Identify which cell holds the provided text, then report its [X, Y] central coordinate. 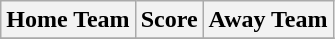
Away Team [268, 20]
Home Team [68, 20]
Score [169, 20]
